Determine the (X, Y) coordinate at the center of the cell enclosing the given text.  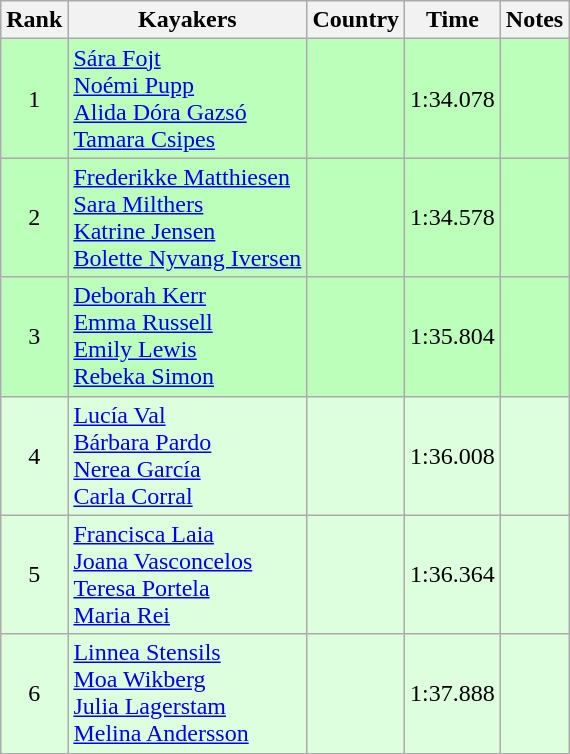
2 (34, 218)
Kayakers (188, 20)
1:37.888 (453, 694)
5 (34, 574)
1:34.078 (453, 98)
3 (34, 336)
Deborah KerrEmma RussellEmily LewisRebeka Simon (188, 336)
4 (34, 456)
1:36.364 (453, 574)
1:36.008 (453, 456)
1:34.578 (453, 218)
Frederikke MatthiesenSara MilthersKatrine JensenBolette Nyvang Iversen (188, 218)
Notes (534, 20)
Time (453, 20)
Rank (34, 20)
Country (356, 20)
6 (34, 694)
1 (34, 98)
Francisca LaiaJoana VasconcelosTeresa PortelaMaria Rei (188, 574)
1:35.804 (453, 336)
Linnea StensilsMoa WikbergJulia LagerstamMelina Andersson (188, 694)
Sára FojtNoémi PuppAlida Dóra GazsóTamara Csipes (188, 98)
Lucía ValBárbara PardoNerea GarcíaCarla Corral (188, 456)
